For the text-containing cell, return its midpoint in (x, y) coordinate format. 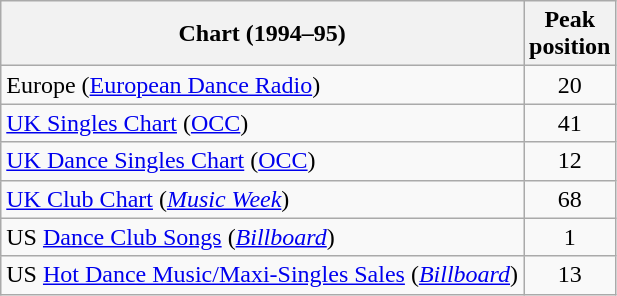
Chart (1994–95) (262, 34)
68 (570, 199)
20 (570, 85)
UK Dance Singles Chart (OCC) (262, 161)
12 (570, 161)
US Hot Dance Music/Maxi-Singles Sales (Billboard) (262, 275)
41 (570, 123)
13 (570, 275)
1 (570, 237)
UK Singles Chart (OCC) (262, 123)
Peakposition (570, 34)
Europe (European Dance Radio) (262, 85)
US Dance Club Songs (Billboard) (262, 237)
UK Club Chart (Music Week) (262, 199)
